From the cell containing the given text, extract its center point as [X, Y] coordinate. 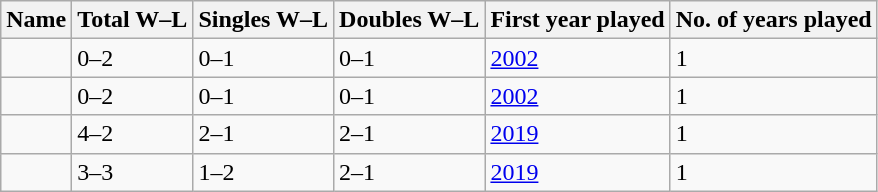
Name [36, 20]
Doubles W–L [410, 20]
Singles W–L [264, 20]
3–3 [132, 172]
1–2 [264, 172]
Total W–L [132, 20]
4–2 [132, 134]
First year played [578, 20]
No. of years played [774, 20]
